Return the [X, Y] coordinate for the center point of the cell that contains the specified text.  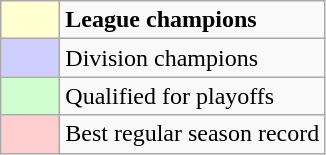
Division champions [192, 58]
Best regular season record [192, 134]
Qualified for playoffs [192, 96]
League champions [192, 20]
